Provide the (x, y) coordinate of the cell's center where the given text is located.  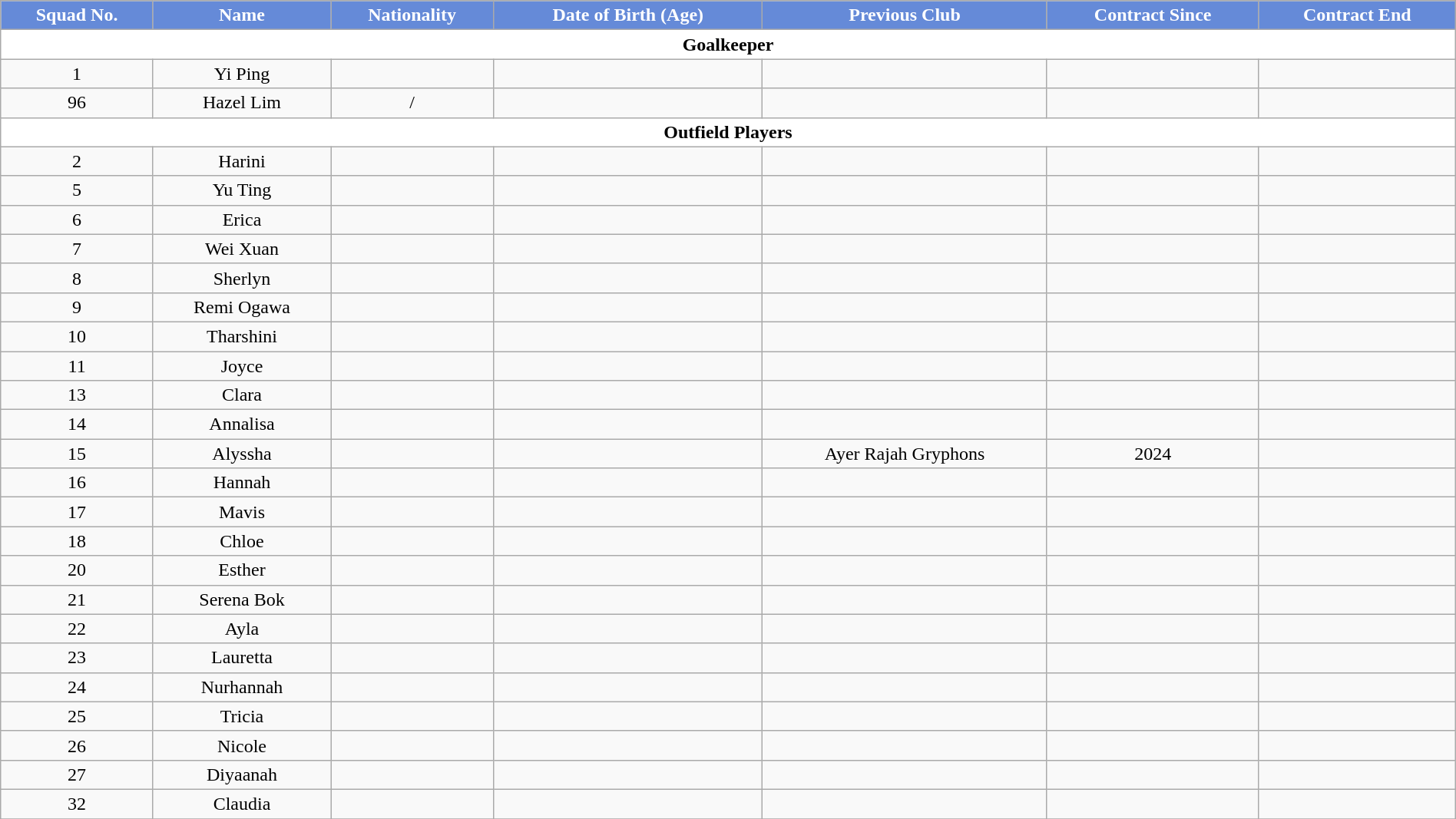
26 (77, 745)
96 (77, 103)
24 (77, 687)
Lauretta (241, 658)
22 (77, 629)
Mavis (241, 512)
Tricia (241, 716)
8 (77, 278)
Diyaanah (241, 774)
21 (77, 599)
17 (77, 512)
Nurhannah (241, 687)
15 (77, 454)
Date of Birth (Age) (628, 15)
6 (77, 220)
Sherlyn (241, 278)
Wei Xuan (241, 249)
Goalkeeper (728, 45)
13 (77, 395)
Contract Since (1153, 15)
Harini (241, 161)
Esther (241, 570)
Nicole (241, 745)
9 (77, 307)
Outfield Players (728, 132)
Previous Club (905, 15)
32 (77, 804)
Alyssha (241, 454)
25 (77, 716)
Tharshini (241, 336)
Chloe (241, 541)
2 (77, 161)
11 (77, 366)
1 (77, 74)
Serena Bok (241, 599)
23 (77, 658)
Erica (241, 220)
Name (241, 15)
Joyce (241, 366)
14 (77, 424)
7 (77, 249)
Contract End (1357, 15)
Yi Ping (241, 74)
Ayer Rajah Gryphons (905, 454)
Yu Ting (241, 190)
Hannah (241, 483)
Nationality (412, 15)
5 (77, 190)
Ayla (241, 629)
Clara (241, 395)
10 (77, 336)
27 (77, 774)
18 (77, 541)
Squad No. (77, 15)
2024 (1153, 454)
Claudia (241, 804)
16 (77, 483)
/ (412, 103)
Remi Ogawa (241, 307)
Hazel Lim (241, 103)
Annalisa (241, 424)
20 (77, 570)
